Detect which cell encompasses the target text, then output its [X, Y] center coordinate. 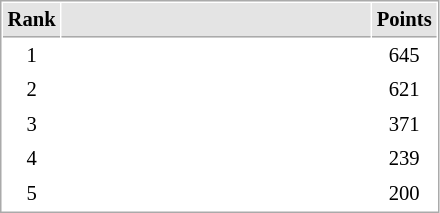
3 [32, 124]
239 [404, 158]
371 [404, 124]
2 [32, 90]
621 [404, 90]
1 [32, 56]
4 [32, 158]
200 [404, 194]
645 [404, 56]
Rank [32, 20]
Points [404, 20]
5 [32, 194]
